Locate the cell with the specified text and output its (X, Y) center coordinate. 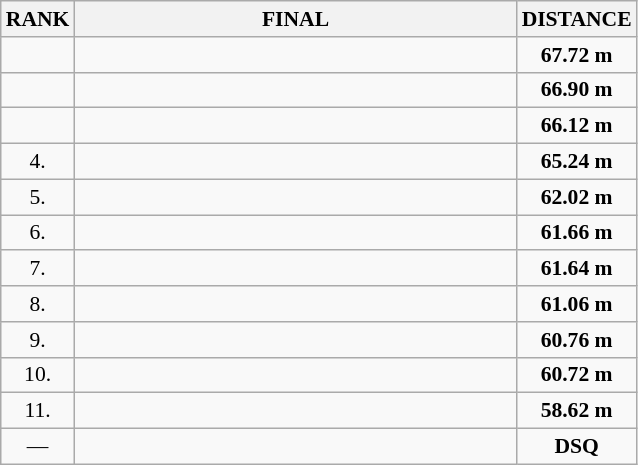
8. (38, 304)
DSQ (577, 447)
4. (38, 162)
66.12 m (577, 126)
RANK (38, 19)
61.66 m (577, 233)
61.64 m (577, 269)
FINAL (295, 19)
5. (38, 197)
— (38, 447)
6. (38, 233)
7. (38, 269)
60.76 m (577, 340)
61.06 m (577, 304)
58.62 m (577, 411)
60.72 m (577, 375)
67.72 m (577, 55)
66.90 m (577, 90)
DISTANCE (577, 19)
9. (38, 340)
62.02 m (577, 197)
10. (38, 375)
11. (38, 411)
65.24 m (577, 162)
